Output the (X, Y) coordinate of the center of the cell containing the given text.  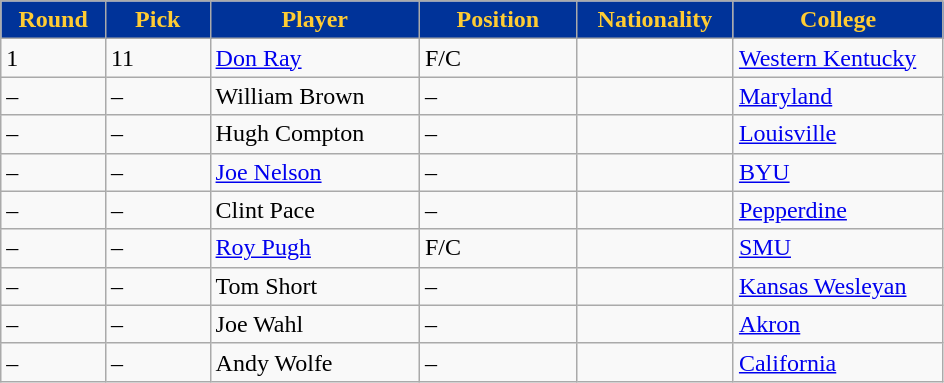
California (838, 362)
Western Kentucky (838, 58)
Hugh Compton (314, 134)
Nationality (654, 20)
1 (54, 58)
Roy Pugh (314, 248)
Position (498, 20)
Akron (838, 324)
Kansas Wesleyan (838, 286)
Player (314, 20)
SMU (838, 248)
Round (54, 20)
BYU (838, 172)
Joe Nelson (314, 172)
Andy Wolfe (314, 362)
11 (158, 58)
Louisville (838, 134)
Pick (158, 20)
College (838, 20)
Pepperdine (838, 210)
Joe Wahl (314, 324)
Maryland (838, 96)
Don Ray (314, 58)
William Brown (314, 96)
Clint Pace (314, 210)
Tom Short (314, 286)
